Scan for the cell matching the given text and deliver its [X, Y] coordinate at center. 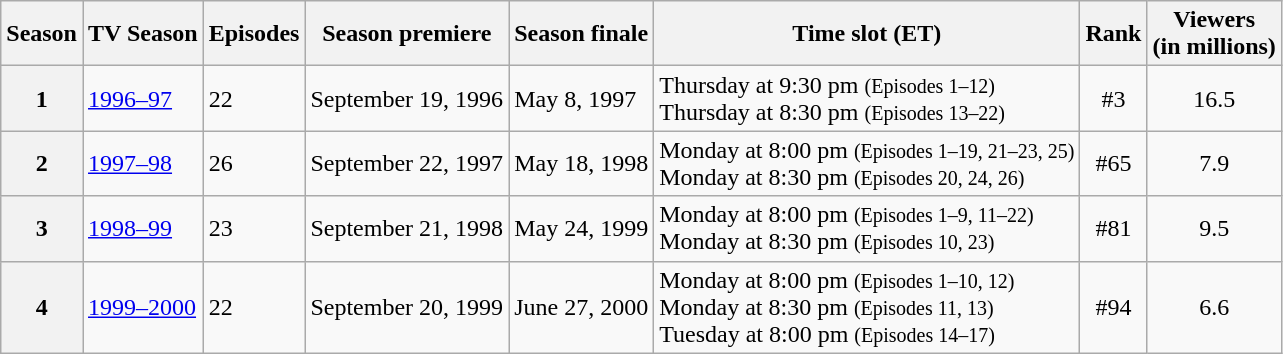
May 18, 1998 [582, 164]
Monday at 8:00 pm (Episodes 1–10, 12)Monday at 8:30 pm (Episodes 11, 13)Tuesday at 8:00 pm (Episodes 14–17) [867, 307]
9.5 [1214, 228]
1999–2000 [142, 307]
Rank [1114, 34]
Season premiere [407, 34]
May 8, 1997 [582, 98]
Episodes [254, 34]
#65 [1114, 164]
September 20, 1999 [407, 307]
June 27, 2000 [582, 307]
Monday at 8:00 pm (Episodes 1–19, 21–23, 25)Monday at 8:30 pm (Episodes 20, 24, 26) [867, 164]
September 19, 1996 [407, 98]
Season [42, 34]
7.9 [1214, 164]
16.5 [1214, 98]
1997–98 [142, 164]
September 22, 1997 [407, 164]
1998–99 [142, 228]
Monday at 8:00 pm (Episodes 1–9, 11–22)Monday at 8:30 pm (Episodes 10, 23) [867, 228]
#94 [1114, 307]
1 [42, 98]
Time slot (ET) [867, 34]
Viewers(in millions) [1214, 34]
2 [42, 164]
September 21, 1998 [407, 228]
6.6 [1214, 307]
1996–97 [142, 98]
May 24, 1999 [582, 228]
26 [254, 164]
TV Season [142, 34]
23 [254, 228]
4 [42, 307]
#81 [1114, 228]
Season finale [582, 34]
Thursday at 9:30 pm (Episodes 1–12)Thursday at 8:30 pm (Episodes 13–22) [867, 98]
3 [42, 228]
#3 [1114, 98]
